Extract the [X, Y] coordinate from the center of the cell holding the provided text.  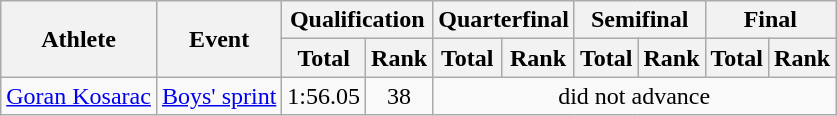
did not advance [634, 96]
Qualification [358, 20]
Quarterfinal [504, 20]
Goran Kosarac [79, 96]
Athlete [79, 39]
1:56.05 [324, 96]
38 [400, 96]
Final [770, 20]
Event [218, 39]
Semifinal [640, 20]
Boys' sprint [218, 96]
